Capture the cell that displays the provided text and extract its [X, Y] central coordinate. 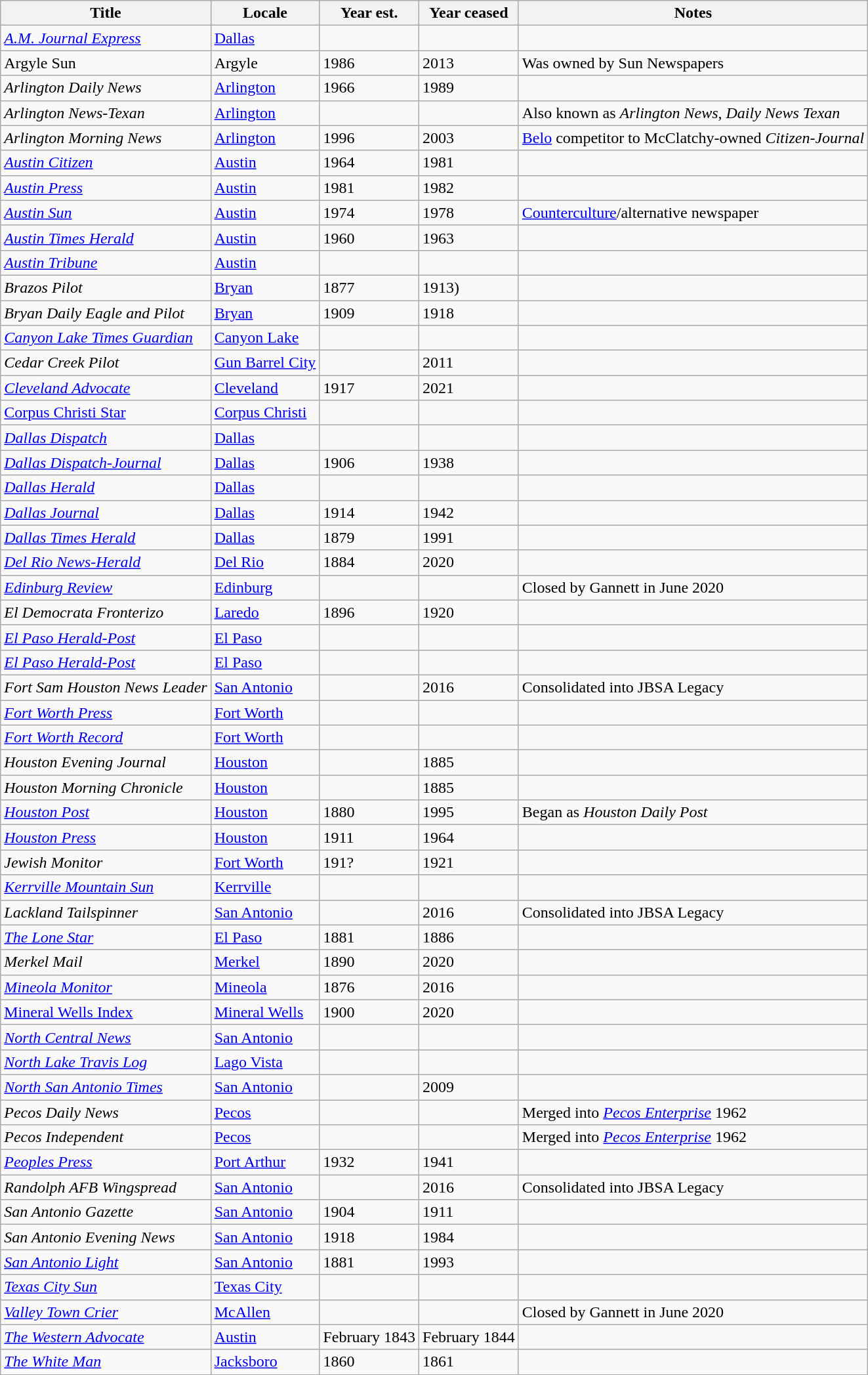
1890 [369, 962]
1986 [369, 63]
1880 [369, 813]
Pecos Independent [106, 1137]
February 1844 [469, 1337]
2011 [469, 363]
Mineola [265, 987]
2021 [469, 388]
The White Man [106, 1362]
2013 [469, 63]
El Democrata Fronterizo [106, 612]
1917 [369, 388]
1995 [469, 813]
1909 [369, 313]
1932 [369, 1162]
Houston Post [106, 813]
Fort Worth Press [106, 712]
Austin Sun [106, 213]
1993 [469, 1262]
Title [106, 13]
Dallas Journal [106, 513]
Texas City [265, 1287]
San Antonio Gazette [106, 1212]
Notes [693, 13]
Locale [265, 13]
1906 [369, 463]
1991 [469, 538]
Year ceased [469, 13]
Jacksboro [265, 1362]
Austin Citizen [106, 163]
1920 [469, 612]
February 1843 [369, 1337]
Pecos Daily News [106, 1112]
1941 [469, 1162]
Mineral Wells Index [106, 1012]
McAllen [265, 1312]
1896 [369, 612]
1938 [469, 463]
Mineola Monitor [106, 987]
Argyle [265, 63]
Cleveland [265, 388]
1963 [469, 238]
1989 [469, 88]
Houston Evening Journal [106, 763]
Cleveland Advocate [106, 388]
1982 [469, 188]
North San Antonio Times [106, 1087]
Counterculture/alternative newspaper [693, 213]
Argyle Sun [106, 63]
1960 [369, 238]
1876 [369, 987]
Arlington Morning News [106, 138]
Houston Press [106, 837]
North Lake Travis Log [106, 1062]
Austin Press [106, 188]
Austin Times Herald [106, 238]
1966 [369, 88]
Del Rio [265, 562]
Corpus Christi [265, 413]
Bryan Daily Eagle and Pilot [106, 313]
Del Rio News-Herald [106, 562]
Arlington News-Texan [106, 113]
North Central News [106, 1037]
2009 [469, 1087]
Houston Morning Chronicle [106, 788]
191? [369, 862]
A.M. Journal Express [106, 38]
Dallas Times Herald [106, 538]
1914 [369, 513]
Also known as Arlington News, Daily News Texan [693, 113]
Fort Sam Houston News Leader [106, 687]
Merkel [265, 962]
Jewish Monitor [106, 862]
1921 [469, 862]
1860 [369, 1362]
The Western Advocate [106, 1337]
Laredo [265, 612]
Lago Vista [265, 1062]
San Antonio Light [106, 1262]
1879 [369, 538]
1886 [469, 937]
Kerrville [265, 887]
Peoples Press [106, 1162]
Dallas Dispatch-Journal [106, 463]
San Antonio Evening News [106, 1237]
1884 [369, 562]
1900 [369, 1012]
1984 [469, 1237]
1877 [369, 287]
Port Arthur [265, 1162]
Fort Worth Record [106, 738]
Cedar Creek Pilot [106, 363]
1913) [469, 287]
Texas City Sun [106, 1287]
1942 [469, 513]
Edinburg Review [106, 587]
Canyon Lake Times Guardian [106, 338]
Belo competitor to McClatchy-owned Citizen-Journal [693, 138]
Austin Tribune [106, 263]
Dallas Herald [106, 488]
Gun Barrel City [265, 363]
Randolph AFB Wingspread [106, 1187]
Merkel Mail [106, 962]
Lackland Tailspinner [106, 912]
Kerrville Mountain Sun [106, 887]
Year est. [369, 13]
Edinburg [265, 587]
1861 [469, 1362]
Arlington Daily News [106, 88]
Brazos Pilot [106, 287]
The Lone Star [106, 937]
1904 [369, 1212]
1974 [369, 213]
1996 [369, 138]
Began as Houston Daily Post [693, 813]
Dallas Dispatch [106, 438]
2003 [469, 138]
1978 [469, 213]
Was owned by Sun Newspapers [693, 63]
Mineral Wells [265, 1012]
Valley Town Crier [106, 1312]
Corpus Christi Star [106, 413]
Canyon Lake [265, 338]
